Identify which cell holds the provided text, then report its [x, y] central coordinate. 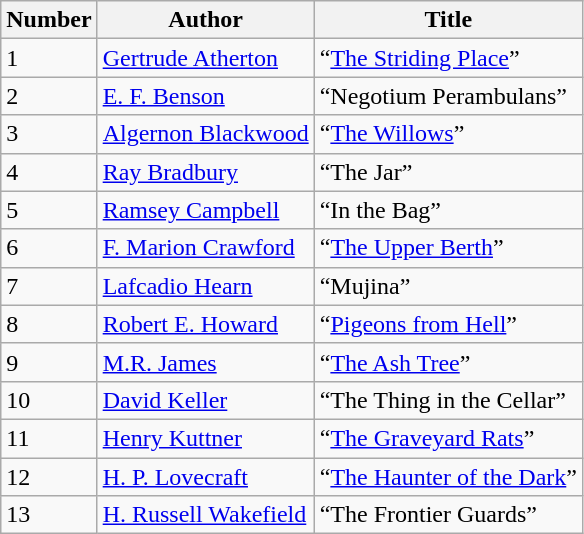
F. Marion Crawford [206, 248]
Title [448, 20]
10 [49, 400]
“Mujina” [448, 286]
4 [49, 172]
Gertrude Atherton [206, 58]
“The Upper Berth” [448, 248]
9 [49, 362]
“The Frontier Guards” [448, 515]
E. F. Benson [206, 96]
13 [49, 515]
Robert E. Howard [206, 324]
“The Striding Place” [448, 58]
“Pigeons from Hell” [448, 324]
“The Graveyard Rats” [448, 438]
12 [49, 477]
“The Thing in the Cellar” [448, 400]
“The Willows” [448, 134]
Ramsey Campbell [206, 210]
Author [206, 20]
Lafcadio Hearn [206, 286]
“The Haunter of the Dark” [448, 477]
2 [49, 96]
Algernon Blackwood [206, 134]
Ray Bradbury [206, 172]
“The Jar” [448, 172]
Number [49, 20]
6 [49, 248]
8 [49, 324]
David Keller [206, 400]
Henry Kuttner [206, 438]
7 [49, 286]
11 [49, 438]
“In the Bag” [448, 210]
1 [49, 58]
H. P. Lovecraft [206, 477]
M.R. James [206, 362]
3 [49, 134]
H. Russell Wakefield [206, 515]
“Negotium Perambulans” [448, 96]
“The Ash Tree” [448, 362]
5 [49, 210]
